Locate the cell with the specified text and output its (x, y) center coordinate. 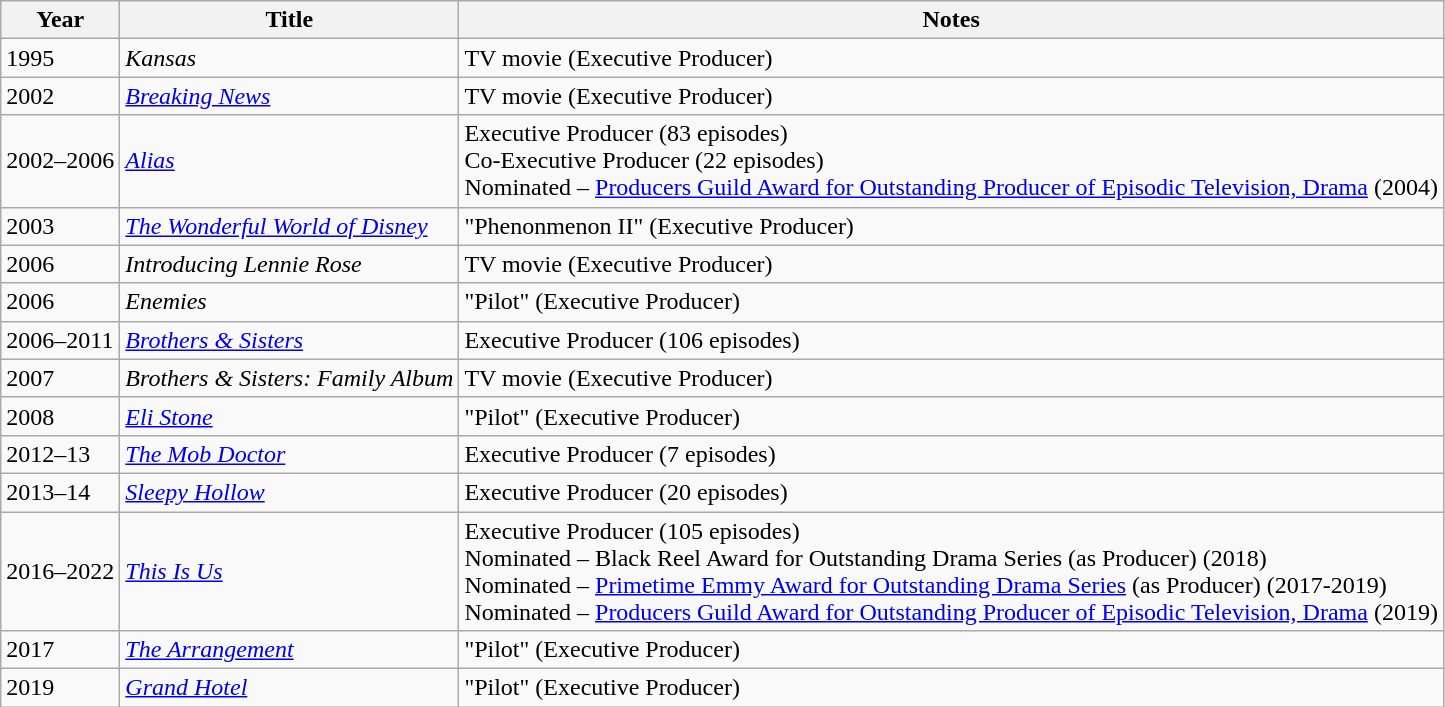
This Is Us (290, 572)
2016–2022 (60, 572)
Alias (290, 161)
1995 (60, 58)
The Arrangement (290, 650)
2017 (60, 650)
2007 (60, 378)
2008 (60, 416)
The Wonderful World of Disney (290, 226)
Brothers & Sisters: Family Album (290, 378)
Executive Producer (7 episodes) (952, 454)
2019 (60, 688)
2012–13 (60, 454)
2006–2011 (60, 340)
Notes (952, 20)
Introducing Lennie Rose (290, 264)
Grand Hotel (290, 688)
Sleepy Hollow (290, 492)
Breaking News (290, 96)
Title (290, 20)
2002 (60, 96)
2013–14 (60, 492)
Year (60, 20)
2003 (60, 226)
2002–2006 (60, 161)
"Phenonmenon II" (Executive Producer) (952, 226)
Kansas (290, 58)
The Mob Doctor (290, 454)
Brothers & Sisters (290, 340)
Executive Producer (106 episodes) (952, 340)
Enemies (290, 302)
Eli Stone (290, 416)
Executive Producer (20 episodes) (952, 492)
